From the cell containing the given text, extract its center point as (x, y) coordinate. 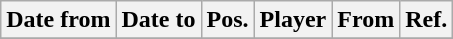
From (366, 20)
Ref. (426, 20)
Date from (58, 20)
Player (293, 20)
Date to (158, 20)
Pos. (228, 20)
